From the cell containing the given text, extract its center point as (x, y) coordinate. 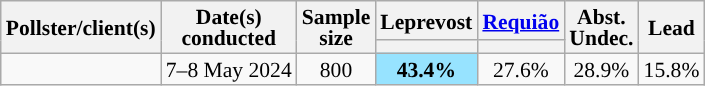
Requião (520, 20)
Leprevost (426, 20)
7–8 May 2024 (229, 68)
Pollster/client(s) (81, 27)
800 (336, 68)
15.8% (672, 68)
43.4% (426, 68)
Abst.Undec. (601, 27)
28.9% (601, 68)
Lead (672, 27)
Samplesize (336, 27)
27.6% (520, 68)
Date(s)conducted (229, 27)
